Find where the given text appears and provide that cell's center as [X, Y] coordinate. 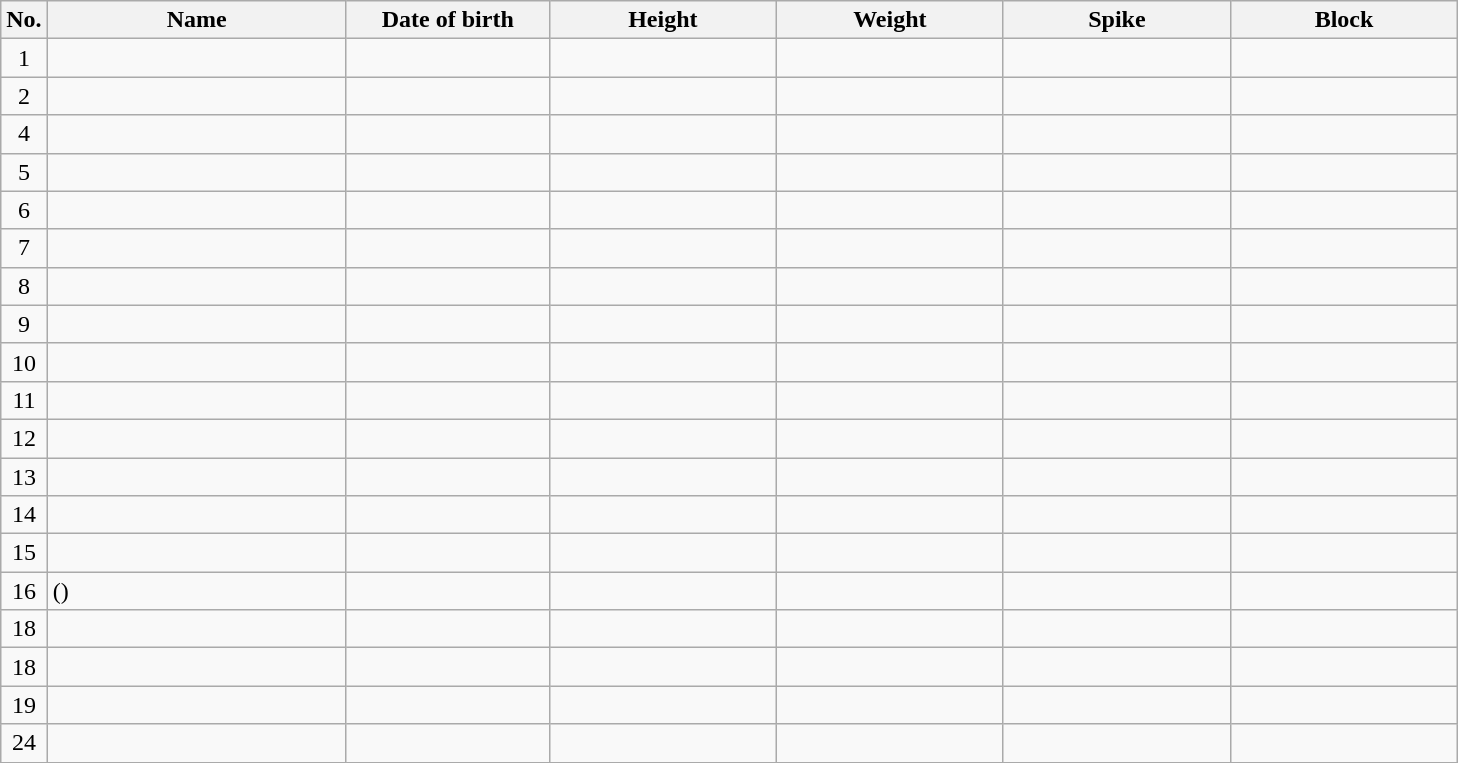
7 [24, 248]
24 [24, 743]
14 [24, 515]
5 [24, 172]
Date of birth [448, 20]
6 [24, 210]
11 [24, 400]
13 [24, 477]
9 [24, 324]
4 [24, 134]
No. [24, 20]
15 [24, 553]
1 [24, 58]
8 [24, 286]
Spike [1116, 20]
Height [662, 20]
16 [24, 591]
19 [24, 705]
2 [24, 96]
Block [1344, 20]
10 [24, 362]
Weight [890, 20]
12 [24, 438]
Name [196, 20]
() [196, 591]
